From the cell containing the given text, extract its center point as (X, Y) coordinate. 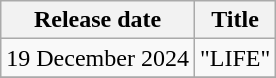
Release date (98, 20)
Title (234, 20)
"LIFE" (234, 58)
19 December 2024 (98, 58)
